Determine the (X, Y) coordinate at the center of the cell enclosing the given text.  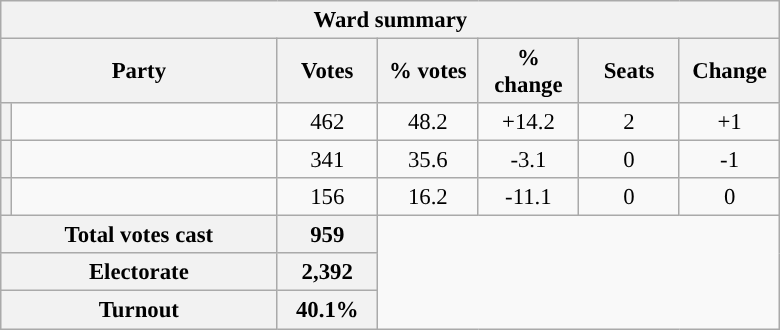
16.2 (428, 197)
% votes (428, 72)
Votes (328, 72)
-3.1 (528, 160)
462 (328, 122)
Turnout (139, 310)
Electorate (139, 273)
-11.1 (528, 197)
-1 (730, 160)
Total votes cast (139, 235)
% change (528, 72)
+14.2 (528, 122)
40.1% (328, 310)
Ward summary (390, 20)
341 (328, 160)
Seats (630, 72)
Change (730, 72)
35.6 (428, 160)
2 (630, 122)
156 (328, 197)
959 (328, 235)
Party (139, 72)
+1 (730, 122)
48.2 (428, 122)
2,392 (328, 273)
